Identify which cell holds the provided text, then report its (X, Y) central coordinate. 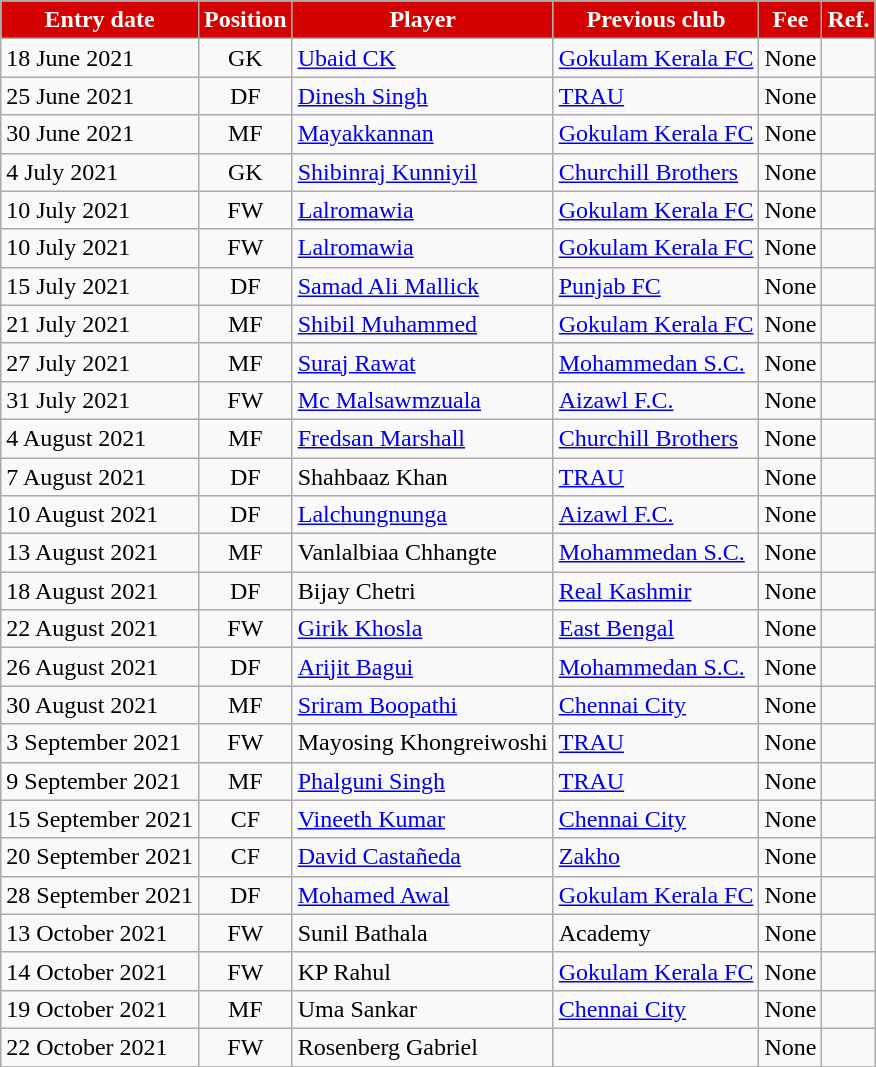
Vineeth Kumar (422, 819)
18 June 2021 (100, 58)
20 September 2021 (100, 857)
30 June 2021 (100, 134)
Arijit Bagui (422, 667)
Phalguni Singh (422, 781)
9 September 2021 (100, 781)
22 August 2021 (100, 629)
26 August 2021 (100, 667)
Bijay Chetri (422, 591)
Shibinraj Kunniyil (422, 172)
Real Kashmir (656, 591)
Rosenberg Gabriel (422, 1047)
22 October 2021 (100, 1047)
Ubaid CK (422, 58)
19 October 2021 (100, 1009)
Suraj Rawat (422, 362)
Mayakkannan (422, 134)
13 October 2021 (100, 933)
13 August 2021 (100, 553)
Zakho (656, 857)
Vanlalbiaa Chhangte (422, 553)
30 August 2021 (100, 705)
Fee (790, 20)
Uma Sankar (422, 1009)
7 August 2021 (100, 477)
Mohamed Awal (422, 895)
Girik Khosla (422, 629)
Academy (656, 933)
Lalchungnunga (422, 515)
15 July 2021 (100, 286)
Samad Ali Mallick (422, 286)
Shibil Muhammed (422, 324)
10 August 2021 (100, 515)
Mc Malsawmzuala (422, 400)
Punjab FC (656, 286)
21 July 2021 (100, 324)
East Bengal (656, 629)
Shahbaaz Khan (422, 477)
14 October 2021 (100, 971)
28 September 2021 (100, 895)
27 July 2021 (100, 362)
Player (422, 20)
18 August 2021 (100, 591)
4 July 2021 (100, 172)
Sunil Bathala (422, 933)
KP Rahul (422, 971)
4 August 2021 (100, 438)
31 July 2021 (100, 400)
Entry date (100, 20)
15 September 2021 (100, 819)
Mayosing Khongreiwoshi (422, 743)
Ref. (848, 20)
Fredsan Marshall (422, 438)
Sriram Boopathi (422, 705)
Previous club (656, 20)
Dinesh Singh (422, 96)
Position (245, 20)
25 June 2021 (100, 96)
David Castañeda (422, 857)
3 September 2021 (100, 743)
